Search for the cell housing the specified text and yield its (X, Y) center coordinate. 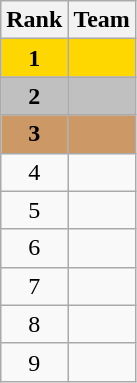
3 (34, 134)
4 (34, 172)
7 (34, 286)
1 (34, 58)
9 (34, 362)
Rank (34, 20)
Team (102, 20)
8 (34, 324)
5 (34, 210)
2 (34, 96)
6 (34, 248)
